Scan for the cell matching the given text and deliver its (X, Y) coordinate at center. 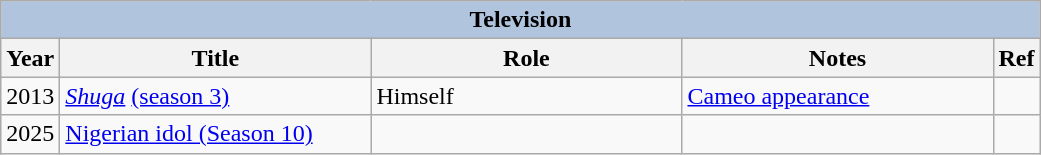
Role (526, 58)
Television (520, 20)
Title (216, 58)
2013 (30, 96)
Himself (526, 96)
Year (30, 58)
Shuga (season 3) (216, 96)
Ref (1016, 58)
2025 (30, 134)
Nigerian idol (Season 10) (216, 134)
Notes (838, 58)
Cameo appearance (838, 96)
